Detect which cell encompasses the target text, then output its [x, y] center coordinate. 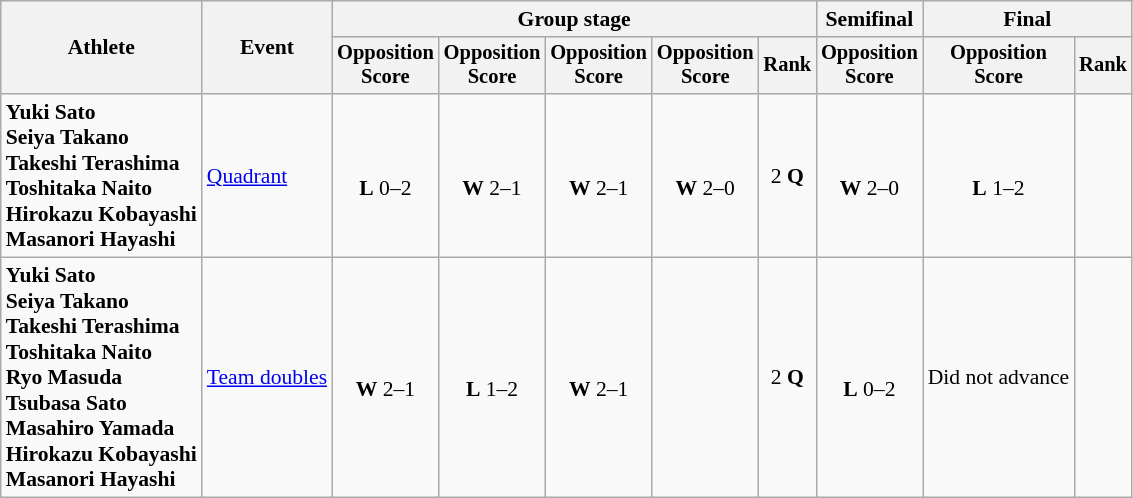
Group stage [574, 19]
Athlete [102, 48]
Yuki SatoSeiya TakanoTakeshi TerashimaToshitaka NaitoHirokazu KobayashiMasanori Hayashi [102, 176]
Final [1028, 19]
Quadrant [267, 176]
Yuki SatoSeiya TakanoTakeshi TerashimaToshitaka NaitoRyo MasudaTsubasa SatoMasahiro YamadaHirokazu KobayashiMasanori Hayashi [102, 378]
Semifinal [870, 19]
Event [267, 48]
Did not advance [999, 378]
Team doubles [267, 378]
